Search for the cell housing the specified text and yield its [x, y] center coordinate. 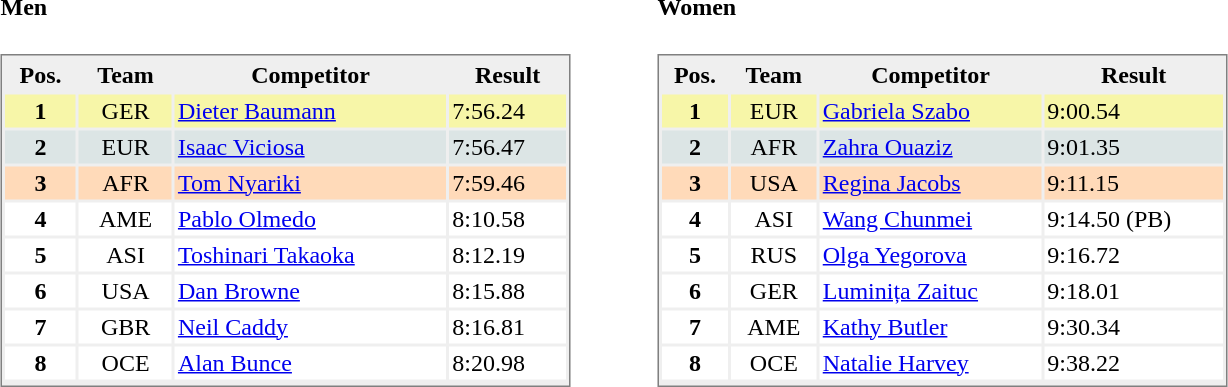
GBR [126, 326]
Olga Yegorova [931, 254]
Pablo Olmedo [310, 218]
Regina Jacobs [931, 182]
Toshinari Takaoka [310, 254]
Alan Bunce [310, 362]
Natalie Harvey [931, 362]
9:14.50 (PB) [1134, 218]
9:00.54 [1134, 110]
Dieter Baumann [310, 110]
Zahra Ouaziz [931, 146]
RUS [774, 254]
7:56.47 [508, 146]
Wang Chunmei [931, 218]
Isaac Viciosa [310, 146]
9:01.35 [1134, 146]
9:16.72 [1134, 254]
7:56.24 [508, 110]
8:12.19 [508, 254]
Neil Caddy [310, 326]
8:20.98 [508, 362]
9:30.34 [1134, 326]
Luminița Zaituc [931, 290]
8:15.88 [508, 290]
Tom Nyariki [310, 182]
9:11.15 [1134, 182]
Gabriela Szabo [931, 110]
Kathy Butler [931, 326]
7:59.46 [508, 182]
8:16.81 [508, 326]
9:38.22 [1134, 362]
8:10.58 [508, 218]
9:18.01 [1134, 290]
Dan Browne [310, 290]
